Pinpoint the cell where the given text exists, returning its (X, Y) midpoint coordinate. 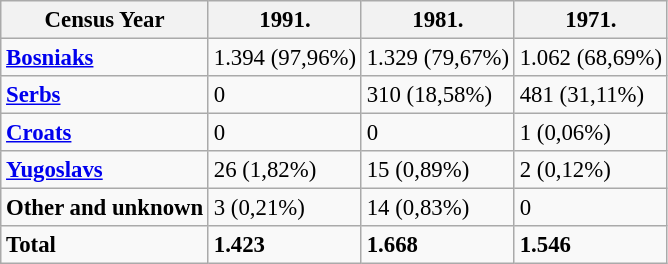
Yugoslavs (105, 170)
1 (0,06%) (590, 133)
Other and unknown (105, 208)
14 (0,83%) (438, 208)
Serbs (105, 95)
3 (0,21%) (284, 208)
15 (0,89%) (438, 170)
Bosniaks (105, 58)
Total (105, 245)
1.394 (97,96%) (284, 58)
481 (31,11%) (590, 95)
26 (1,82%) (284, 170)
1.062 (68,69%) (590, 58)
1981. (438, 20)
1991. (284, 20)
1.423 (284, 245)
1971. (590, 20)
310 (18,58%) (438, 95)
1.668 (438, 245)
Census Year (105, 20)
2 (0,12%) (590, 170)
1.546 (590, 245)
Croats (105, 133)
1.329 (79,67%) (438, 58)
